Capture the cell that displays the provided text and extract its (x, y) central coordinate. 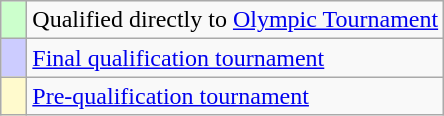
Qualified directly to Olympic Tournament (236, 20)
Pre-qualification tournament (236, 96)
Final qualification tournament (236, 58)
